Output the [X, Y] coordinate of the center of the cell containing the given text.  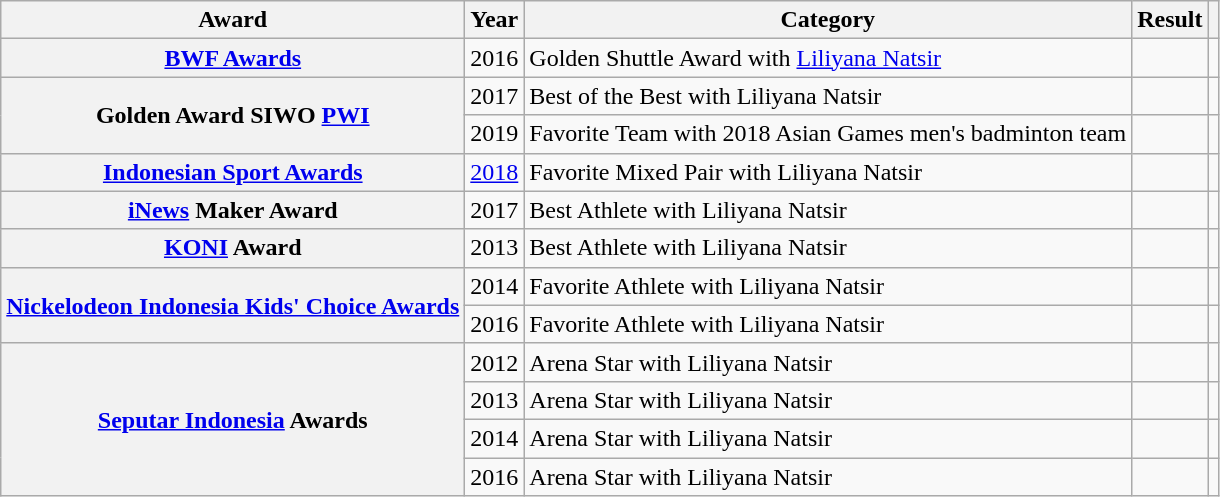
2019 [494, 134]
Year [494, 20]
Best of the Best with Liliyana Natsir [828, 96]
iNews Maker Award [233, 210]
Result [1170, 20]
BWF Awards [233, 58]
Nickelodeon Indonesia Kids' Choice Awards [233, 305]
KONI Award [233, 248]
Award [233, 20]
2012 [494, 362]
Category [828, 20]
Favorite Mixed Pair with Liliyana Natsir [828, 172]
Golden Shuttle Award with Liliyana Natsir [828, 58]
2018 [494, 172]
Golden Award SIWO PWI [233, 115]
Favorite Team with 2018 Asian Games men's badminton team [828, 134]
Seputar Indonesia Awards [233, 419]
Indonesian Sport Awards [233, 172]
